Identify which cell holds the provided text, then report its (X, Y) central coordinate. 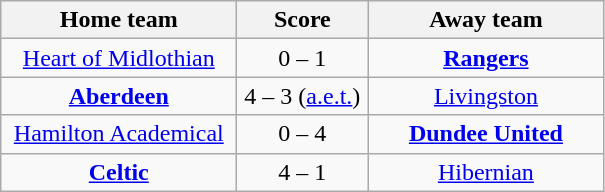
Away team (486, 20)
Heart of Midlothian (119, 58)
Hamilton Academical (119, 134)
Score (302, 20)
Home team (119, 20)
Aberdeen (119, 96)
Rangers (486, 58)
0 – 4 (302, 134)
Hibernian (486, 172)
4 – 3 (a.e.t.) (302, 96)
Celtic (119, 172)
4 – 1 (302, 172)
0 – 1 (302, 58)
Dundee United (486, 134)
Livingston (486, 96)
